Determine the (X, Y) coordinate at the center of the cell enclosing the given text.  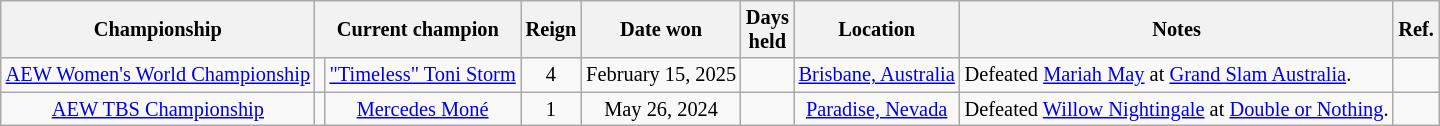
Defeated Mariah May at Grand Slam Australia. (1177, 75)
Brisbane, Australia (877, 75)
Date won (661, 29)
Championship (158, 29)
"Timeless" Toni Storm (423, 75)
Ref. (1416, 29)
Location (877, 29)
Paradise, Nevada (877, 109)
Reign (552, 29)
1 (552, 109)
AEW Women's World Championship (158, 75)
Notes (1177, 29)
Defeated Willow Nightingale at Double or Nothing. (1177, 109)
Current champion (418, 29)
May 26, 2024 (661, 109)
4 (552, 75)
Mercedes Moné (423, 109)
Daysheld (768, 29)
February 15, 2025 (661, 75)
AEW TBS Championship (158, 109)
